From the cell containing the given text, extract its center point as (x, y) coordinate. 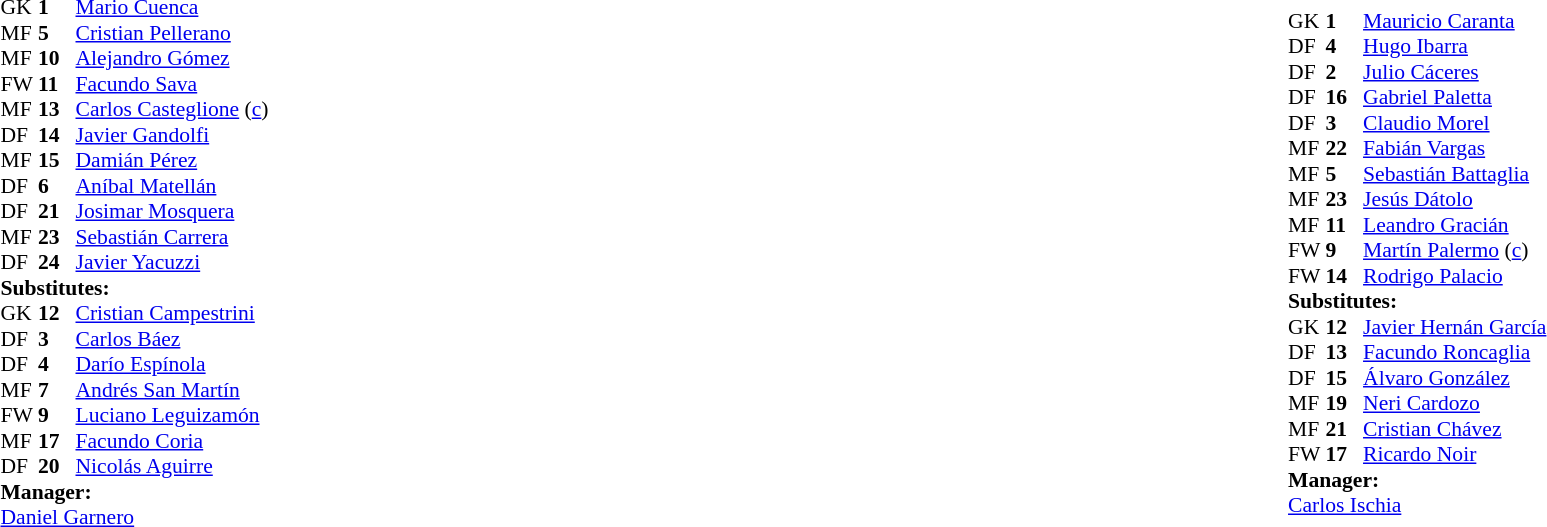
Carlos Báez (172, 339)
Josimar Mosquera (172, 211)
16 (1345, 97)
2 (1345, 71)
Leandro Gracián (1454, 224)
Nicolás Aguirre (172, 467)
Cristian Pellerano (172, 33)
Aníbal Matellán (172, 186)
Darío Espínola (172, 365)
19 (1345, 403)
Carlos Ischia (1417, 505)
Javier Gandolfi (172, 135)
Ricardo Noir (1454, 454)
Martín Palermo (c) (1454, 250)
Javier Hernán García (1454, 326)
Jesús Dátolo (1454, 199)
Fabián Vargas (1454, 148)
10 (57, 59)
Gabriel Paletta (1454, 97)
1 (1345, 20)
Carlos Casteglione (c) (172, 109)
24 (57, 263)
7 (57, 390)
Cristian Chávez (1454, 428)
Damián Pérez (172, 161)
Andrés San Martín (172, 390)
Mauricio Caranta (1454, 20)
Sebastián Carrera (172, 237)
20 (57, 467)
Javier Yacuzzi (172, 263)
Rodrigo Palacio (1454, 275)
Facundo Sava (172, 84)
Alejandro Gómez (172, 59)
Cristian Campestrini (172, 313)
6 (57, 186)
Sebastián Battaglia (1454, 173)
Luciano Leguizamón (172, 415)
Claudio Morel (1454, 122)
Julio Cáceres (1454, 71)
Álvaro González (1454, 377)
Facundo Coria (172, 441)
Neri Cardozo (1454, 403)
Hugo Ibarra (1454, 46)
22 (1345, 148)
Facundo Roncaglia (1454, 352)
